Pinpoint the cell where the given text exists, returning its (X, Y) midpoint coordinate. 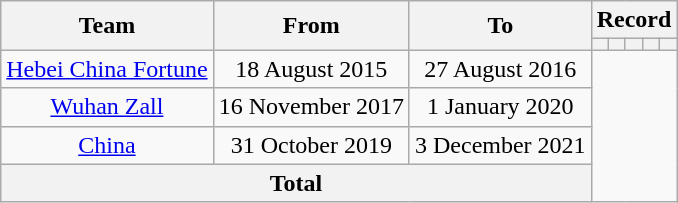
18 August 2015 (311, 69)
Hebei China Fortune (107, 69)
1 January 2020 (500, 107)
Team (107, 26)
27 August 2016 (500, 69)
China (107, 145)
31 October 2019 (311, 145)
Record (634, 20)
3 December 2021 (500, 145)
From (311, 26)
To (500, 26)
Total (296, 183)
16 November 2017 (311, 107)
Wuhan Zall (107, 107)
